For the text-containing cell, return its midpoint in (x, y) coordinate format. 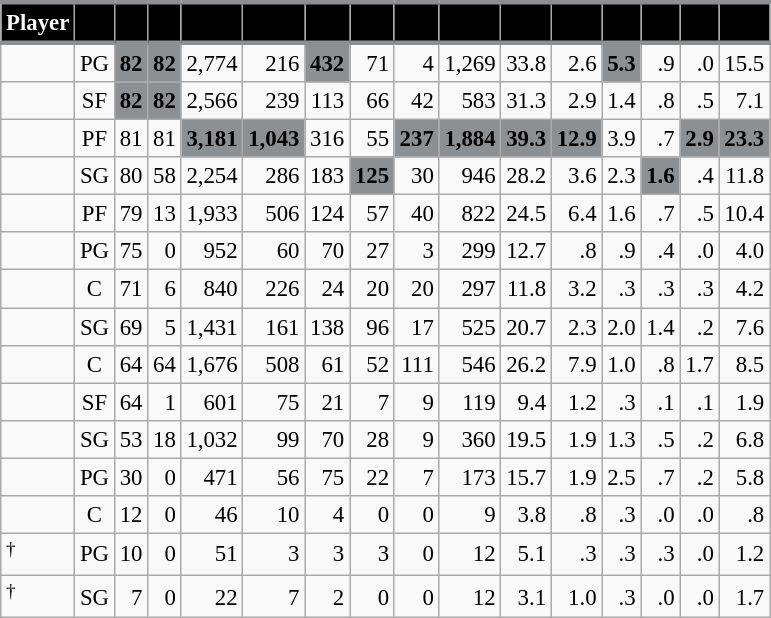
96 (372, 327)
3.9 (622, 139)
79 (130, 214)
1,032 (212, 439)
7.6 (744, 327)
6.8 (744, 439)
5.8 (744, 477)
66 (372, 101)
822 (470, 214)
125 (372, 176)
173 (470, 477)
2.6 (576, 62)
5.3 (622, 62)
1.3 (622, 439)
Player (38, 22)
316 (328, 139)
8.5 (744, 364)
24 (328, 289)
69 (130, 327)
40 (416, 214)
840 (212, 289)
10.4 (744, 214)
6.4 (576, 214)
2 (328, 596)
46 (212, 515)
58 (164, 176)
51 (212, 554)
3.6 (576, 176)
39.3 (526, 139)
9.4 (526, 402)
27 (372, 251)
506 (274, 214)
1,043 (274, 139)
20.7 (526, 327)
124 (328, 214)
19.5 (526, 439)
2,774 (212, 62)
13 (164, 214)
111 (416, 364)
2.5 (622, 477)
1 (164, 402)
138 (328, 327)
5.1 (526, 554)
7.1 (744, 101)
226 (274, 289)
23.3 (744, 139)
601 (212, 402)
24.5 (526, 214)
52 (372, 364)
61 (328, 364)
12.7 (526, 251)
31.3 (526, 101)
1,269 (470, 62)
21 (328, 402)
15.7 (526, 477)
28 (372, 439)
7.9 (576, 364)
946 (470, 176)
432 (328, 62)
952 (212, 251)
297 (470, 289)
360 (470, 439)
42 (416, 101)
239 (274, 101)
17 (416, 327)
57 (372, 214)
56 (274, 477)
80 (130, 176)
3.8 (526, 515)
1,431 (212, 327)
53 (130, 439)
4.2 (744, 289)
583 (470, 101)
99 (274, 439)
55 (372, 139)
525 (470, 327)
12.9 (576, 139)
2.0 (622, 327)
119 (470, 402)
1,676 (212, 364)
60 (274, 251)
18 (164, 439)
1,884 (470, 139)
2,566 (212, 101)
216 (274, 62)
3,181 (212, 139)
3.1 (526, 596)
28.2 (526, 176)
2,254 (212, 176)
286 (274, 176)
113 (328, 101)
4.0 (744, 251)
546 (470, 364)
5 (164, 327)
3.2 (576, 289)
6 (164, 289)
1,933 (212, 214)
471 (212, 477)
15.5 (744, 62)
508 (274, 364)
183 (328, 176)
33.8 (526, 62)
237 (416, 139)
299 (470, 251)
161 (274, 327)
26.2 (526, 364)
